Detect which cell encompasses the target text, then output its (X, Y) center coordinate. 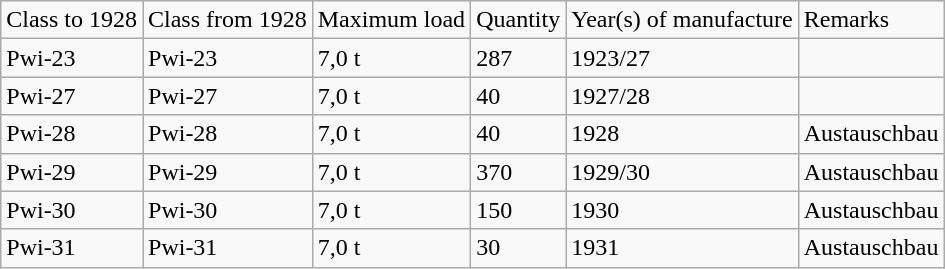
150 (518, 210)
287 (518, 58)
Maximum load (391, 20)
Remarks (871, 20)
30 (518, 248)
Class from 1928 (227, 20)
1928 (682, 134)
370 (518, 172)
1923/27 (682, 58)
Class to 1928 (72, 20)
1930 (682, 210)
Quantity (518, 20)
1931 (682, 248)
1927/28 (682, 96)
1929/30 (682, 172)
Year(s) of manufacture (682, 20)
